Detect which cell encompasses the target text, then output its (X, Y) center coordinate. 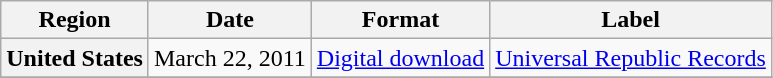
Universal Republic Records (631, 58)
Label (631, 20)
March 22, 2011 (230, 58)
Region (75, 20)
United States (75, 58)
Format (400, 20)
Date (230, 20)
Digital download (400, 58)
